Return [x, y] of the center of cell containing provided text 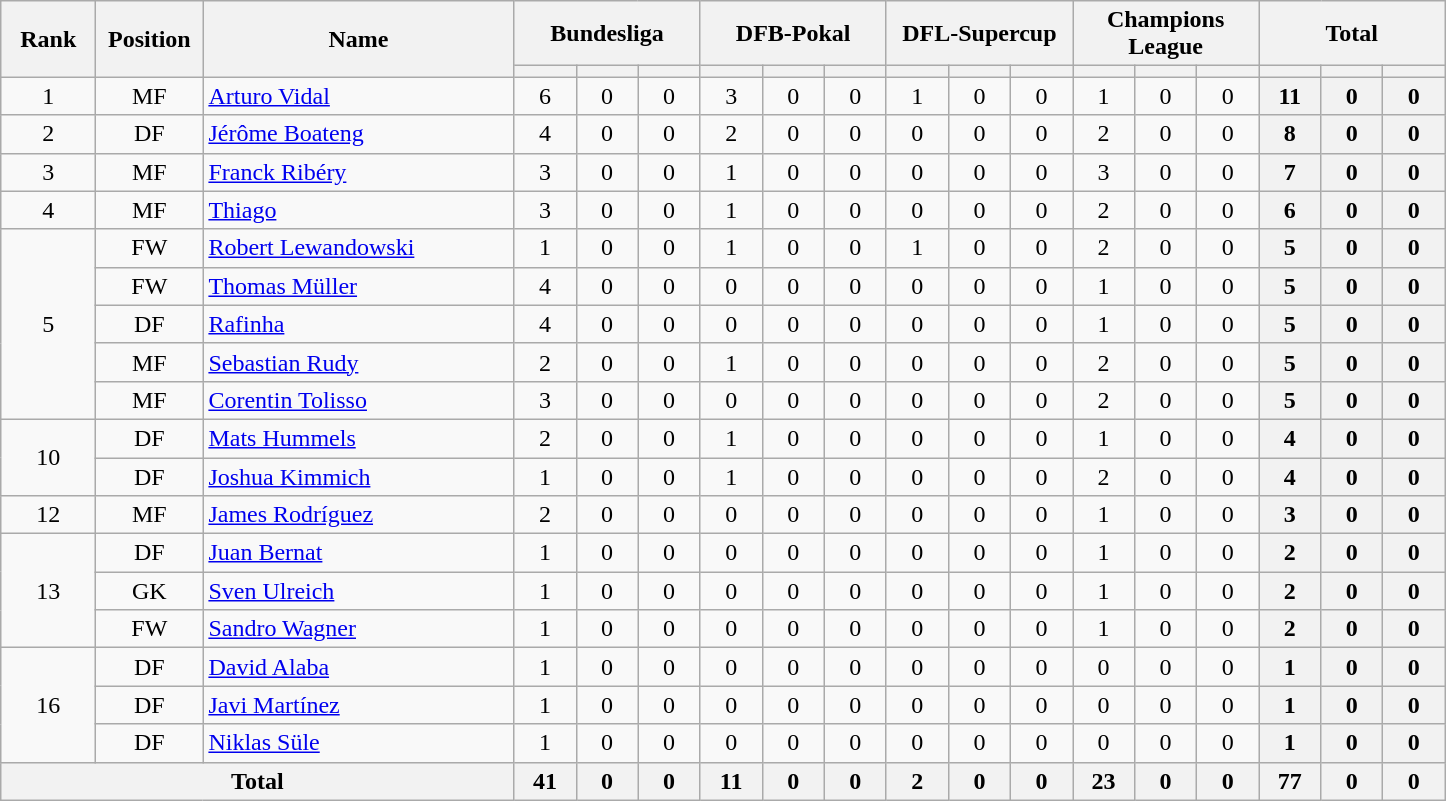
10 [48, 457]
16 [48, 705]
DFB-Pokal [793, 34]
DFL-Supercup [979, 34]
Rafinha [358, 324]
Sebastian Rudy [358, 362]
Champions League [1165, 34]
8 [1290, 134]
Jérôme Boateng [358, 134]
Position [150, 39]
Javi Martínez [358, 705]
Name [358, 39]
Thomas Müller [358, 286]
David Alaba [358, 667]
GK [150, 591]
Niklas Süle [358, 743]
Sven Ulreich [358, 591]
Robert Lewandowski [358, 248]
Franck Ribéry [358, 172]
James Rodríguez [358, 515]
23 [1103, 781]
Joshua Kimmich [358, 477]
77 [1290, 781]
Rank [48, 39]
Bundesliga [607, 34]
41 [545, 781]
Mats Hummels [358, 438]
Juan Bernat [358, 553]
7 [1290, 172]
Corentin Tolisso [358, 400]
12 [48, 515]
13 [48, 591]
Arturo Vidal [358, 96]
Thiago [358, 210]
Sandro Wagner [358, 629]
